Locate the cell with the specified text and output its [x, y] center coordinate. 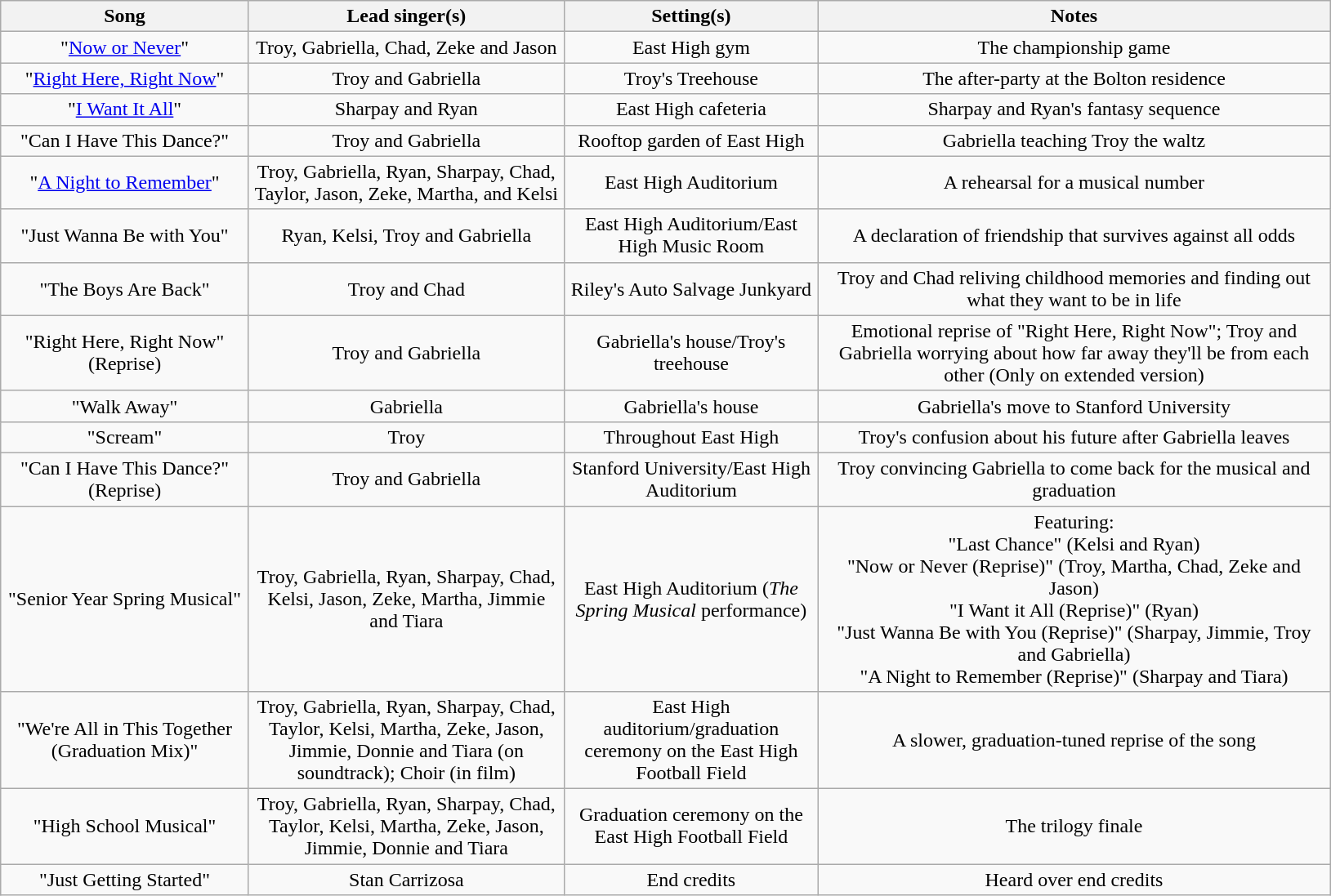
End credits [691, 880]
East High Auditorium [691, 183]
A slower, graduation-tuned reprise of the song [1074, 740]
The after-party at the Bolton residence [1074, 78]
Troy, Gabriella, Ryan, Sharpay, Chad, Taylor, Kelsi, Martha, Zeke, Jason, Jimmie, Donnie and Tiara (on soundtrack); Choir (in film) [406, 740]
A rehearsal for a musical number [1074, 183]
Graduation ceremony on the East High Football Field [691, 827]
Rooftop garden of East High [691, 140]
Stanford University/East High Auditorium [691, 479]
Troy, Gabriella, Ryan, Sharpay, Chad, Taylor, Jason, Zeke, Martha, and Kelsi [406, 183]
Gabriella [406, 406]
Troy [406, 437]
The championship game [1074, 47]
Troy and Chad reliving childhood memories and finding out what they want to be in life [1074, 289]
East High auditorium/graduation ceremony on the East High Football Field [691, 740]
"Can I Have This Dance?" [125, 140]
"Now or Never" [125, 47]
East High cafeteria [691, 109]
"We're All in This Together(Graduation Mix)" [125, 740]
"Senior Year Spring Musical" [125, 600]
Sharpay and Ryan [406, 109]
Lead singer(s) [406, 16]
Troy, Gabriella, Ryan, Sharpay, Chad, Taylor, Kelsi, Martha, Zeke, Jason, Jimmie, Donnie and Tiara [406, 827]
"Scream" [125, 437]
Gabriella teaching Troy the waltz [1074, 140]
Sharpay and Ryan's fantasy sequence [1074, 109]
"Just Wanna Be with You" [125, 235]
Troy, Gabriella, Ryan, Sharpay, Chad, Kelsi, Jason, Zeke, Martha, Jimmie and Tiara [406, 600]
"High School Musical" [125, 827]
East High Auditorium/East High Music Room [691, 235]
"Just Getting Started" [125, 880]
"Can I Have This Dance?" (Reprise) [125, 479]
Notes [1074, 16]
"Walk Away" [125, 406]
Riley's Auto Salvage Junkyard [691, 289]
Troy and Chad [406, 289]
Ryan, Kelsi, Troy and Gabriella [406, 235]
"Right Here, Right Now" [125, 78]
"A Night to Remember" [125, 183]
"I Want It All" [125, 109]
Throughout East High [691, 437]
Setting(s) [691, 16]
Heard over end credits [1074, 880]
"The Boys Are Back" [125, 289]
"Right Here, Right Now" (Reprise) [125, 353]
Stan Carrizosa [406, 880]
Troy convincing Gabriella to come back for the musical and graduation [1074, 479]
Gabriella's move to Stanford University [1074, 406]
Troy, Gabriella, Chad, Zeke and Jason [406, 47]
Song [125, 16]
East High gym [691, 47]
East High Auditorium (The Spring Musical performance) [691, 600]
Emotional reprise of "Right Here, Right Now"; Troy and Gabriella worrying about how far away they'll be from each other (Only on extended version) [1074, 353]
A declaration of friendship that survives against all odds [1074, 235]
Gabriella's house [691, 406]
Troy's confusion about his future after Gabriella leaves [1074, 437]
Gabriella's house/Troy's treehouse [691, 353]
Troy's Treehouse [691, 78]
The trilogy finale [1074, 827]
